Determine the [X, Y] coordinate at the center of the cell enclosing the given text.  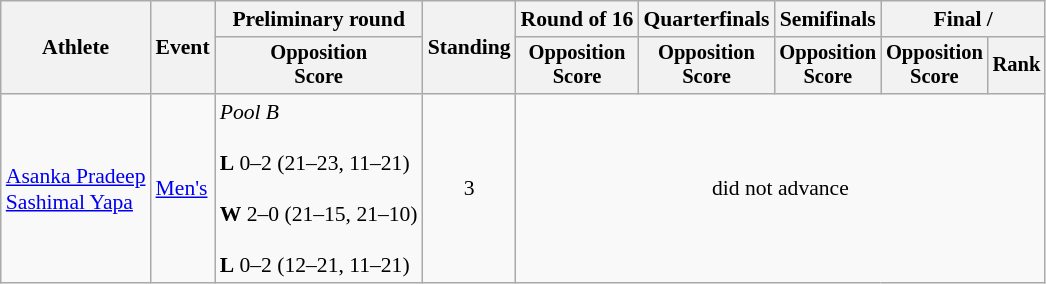
Quarterfinals [706, 19]
Event [183, 48]
Men's [183, 188]
Asanka PradeepSashimal Yapa [76, 188]
3 [470, 188]
Final / [963, 19]
Rank [1017, 66]
Standing [470, 48]
Preliminary round [319, 19]
Round of 16 [578, 19]
Athlete [76, 48]
did not advance [781, 188]
Pool BL 0–2 (21–23, 11–21)W 2–0 (21–15, 21–10)L 0–2 (12–21, 11–21) [319, 188]
Semifinals [828, 19]
